Determine the (X, Y) coordinate at the center of the cell enclosing the given text.  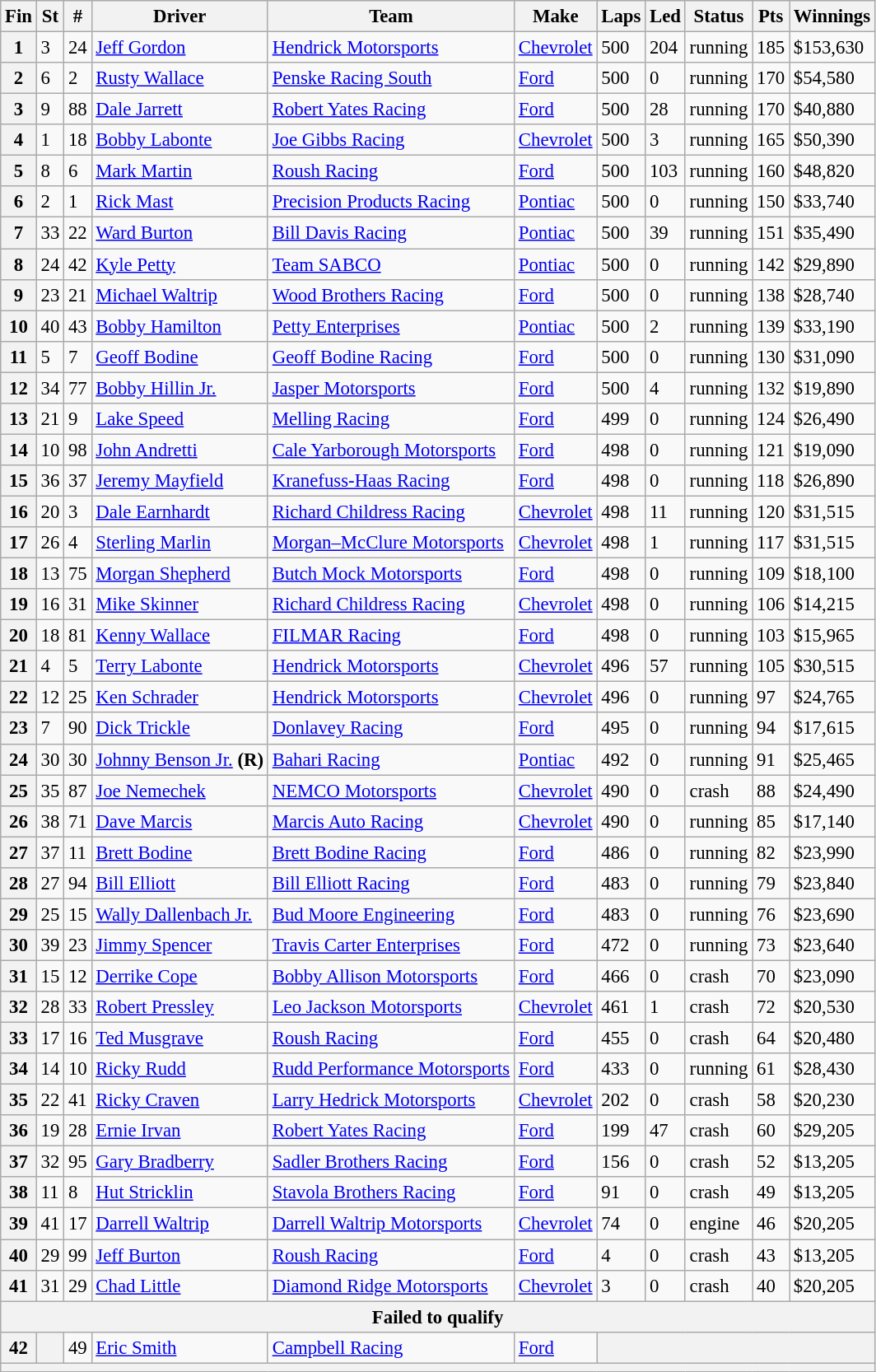
98 (77, 450)
Brett Bodine Racing (390, 852)
$54,580 (832, 78)
Terry Labonte (179, 666)
$23,690 (832, 914)
47 (665, 1131)
472 (621, 945)
Bill Elliott Racing (390, 884)
52 (771, 1162)
Dick Trickle (179, 729)
Jeremy Mayfield (179, 481)
99 (77, 1255)
90 (77, 729)
Robert Pressley (179, 1007)
Derrike Cope (179, 976)
$29,890 (832, 264)
160 (771, 171)
95 (77, 1162)
433 (621, 1069)
Morgan Shepherd (179, 574)
$35,490 (832, 233)
$25,465 (832, 759)
Rusty Wallace (179, 78)
# (77, 16)
Rudd Performance Motorsports (390, 1069)
John Andretti (179, 450)
Led (665, 16)
$18,100 (832, 574)
Penske Racing South (390, 78)
139 (771, 326)
Eric Smith (179, 1347)
Dale Jarrett (179, 110)
60 (771, 1131)
61 (771, 1069)
NEMCO Motorsports (390, 791)
Joe Gibbs Racing (390, 140)
Laps (621, 16)
87 (77, 791)
Bill Elliott (179, 884)
Bahari Racing (390, 759)
109 (771, 574)
Ricky Rudd (179, 1069)
Kranefuss-Haas Racing (390, 481)
495 (621, 729)
Jeff Burton (179, 1255)
132 (771, 388)
72 (771, 1007)
Melling Racing (390, 419)
461 (621, 1007)
105 (771, 666)
97 (771, 698)
Ward Burton (179, 233)
79 (771, 884)
Team SABCO (390, 264)
Geoff Bodine Racing (390, 357)
Ted Musgrave (179, 1038)
$48,820 (832, 171)
$23,640 (832, 945)
$20,530 (832, 1007)
Status (718, 16)
185 (771, 48)
Travis Carter Enterprises (390, 945)
82 (771, 852)
Mike Skinner (179, 604)
85 (771, 821)
455 (621, 1038)
117 (771, 543)
$40,880 (832, 110)
Campbell Racing (390, 1347)
Geoff Bodine (179, 357)
$153,630 (832, 48)
$19,090 (832, 450)
Bobby Allison Motorsports (390, 976)
Johnny Benson Jr. (R) (179, 759)
engine (718, 1224)
73 (771, 945)
Bud Moore Engineering (390, 914)
Kyle Petty (179, 264)
499 (621, 419)
$33,740 (832, 202)
199 (621, 1131)
76 (771, 914)
71 (77, 821)
156 (621, 1162)
46 (771, 1224)
Joe Nemechek (179, 791)
Chad Little (179, 1286)
204 (665, 48)
64 (771, 1038)
Bill Davis Racing (390, 233)
Precision Products Racing (390, 202)
Darrell Waltrip (179, 1224)
$28,740 (832, 295)
Mark Martin (179, 171)
Winnings (832, 16)
St (49, 16)
75 (77, 574)
121 (771, 450)
$14,215 (832, 604)
Lake Speed (179, 419)
492 (621, 759)
Bobby Labonte (179, 140)
Dale Earnhardt (179, 511)
$29,205 (832, 1131)
$17,140 (832, 821)
70 (771, 976)
Darrell Waltrip Motorsports (390, 1224)
Driver (179, 16)
$17,615 (832, 729)
$20,480 (832, 1038)
81 (77, 636)
Cale Yarborough Motorsports (390, 450)
Sterling Marlin (179, 543)
Gary Bradberry (179, 1162)
Bobby Hamilton (179, 326)
Failed to qualify (438, 1317)
$50,390 (832, 140)
Kenny Wallace (179, 636)
$26,890 (832, 481)
58 (771, 1100)
Wally Dallenbach Jr. (179, 914)
Make (556, 16)
Donlavey Racing (390, 729)
Hut Stricklin (179, 1193)
150 (771, 202)
142 (771, 264)
202 (621, 1100)
Jeff Gordon (179, 48)
FILMAR Racing (390, 636)
57 (665, 666)
Fin (19, 16)
Bobby Hillin Jr. (179, 388)
Rick Mast (179, 202)
$19,890 (832, 388)
Wood Brothers Racing (390, 295)
Butch Mock Motorsports (390, 574)
77 (77, 388)
Leo Jackson Motorsports (390, 1007)
130 (771, 357)
Diamond Ridge Motorsports (390, 1286)
Marcis Auto Racing (390, 821)
Petty Enterprises (390, 326)
$24,765 (832, 698)
$33,190 (832, 326)
Sadler Brothers Racing (390, 1162)
Team (390, 16)
Larry Hedrick Motorsports (390, 1100)
$23,990 (832, 852)
Jasper Motorsports (390, 388)
138 (771, 295)
486 (621, 852)
120 (771, 511)
$26,490 (832, 419)
118 (771, 481)
74 (621, 1224)
$23,840 (832, 884)
$31,090 (832, 357)
Ernie Irvan (179, 1131)
Michael Waltrip (179, 295)
Stavola Brothers Racing (390, 1193)
$28,430 (832, 1069)
Brett Bodine (179, 852)
Ricky Craven (179, 1100)
Jimmy Spencer (179, 945)
165 (771, 140)
$30,515 (832, 666)
106 (771, 604)
Ken Schrader (179, 698)
124 (771, 419)
Dave Marcis (179, 821)
151 (771, 233)
Pts (771, 16)
$15,965 (832, 636)
$24,490 (832, 791)
466 (621, 976)
Morgan–McClure Motorsports (390, 543)
$20,230 (832, 1100)
$23,090 (832, 976)
